Find where the given text appears and provide that cell's center as [X, Y] coordinate. 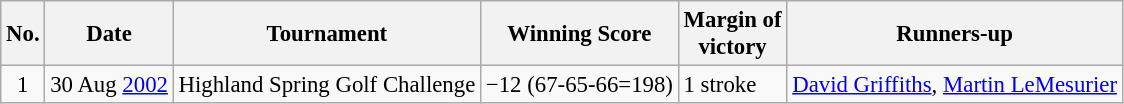
Tournament [326, 34]
Date [109, 34]
No. [23, 34]
−12 (67-65-66=198) [580, 85]
30 Aug 2002 [109, 85]
Highland Spring Golf Challenge [326, 85]
1 [23, 85]
Runners-up [954, 34]
Margin ofvictory [732, 34]
1 stroke [732, 85]
David Griffiths, Martin LeMesurier [954, 85]
Winning Score [580, 34]
